Scan for the cell matching the given text and deliver its [X, Y] coordinate at center. 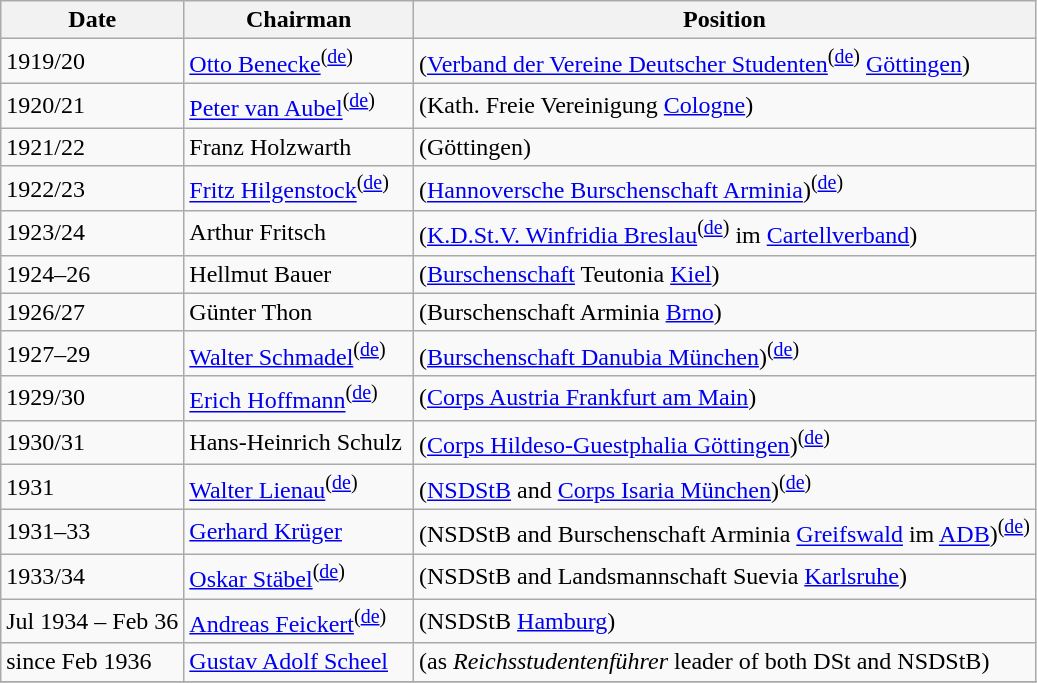
(Corps Hildeso-Guestphalia Göttingen)(de) [724, 442]
Walter Lienau(de) [299, 488]
Arthur Fritsch [299, 234]
Jul 1934 – Feb 36 [92, 622]
Gustav Adolf Scheel [299, 662]
(Burschenschaft Arminia Brno) [724, 312]
(Kath. Freie Vereinigung Cologne) [724, 106]
1927–29 [92, 354]
Chairman [299, 20]
1931–33 [92, 532]
(Burschenschaft Danubia München)(de) [724, 354]
(NSDStB and Corps Isaria München)(de) [724, 488]
(NSDStB and Landsmannschaft Suevia Karlsruhe) [724, 576]
Position [724, 20]
Gerhard Krüger [299, 532]
(Hannoversche Burschenschaft Arminia)(de) [724, 188]
Walter Schmadel(de) [299, 354]
1926/27 [92, 312]
1919/20 [92, 62]
Oskar Stäbel(de) [299, 576]
(NSDStB Hamburg) [724, 622]
(NSDStB and Burschenschaft Arminia Greifswald im ADB)(de) [724, 532]
1930/31 [92, 442]
1929/30 [92, 398]
Hellmut Bauer [299, 274]
Otto Benecke(de) [299, 62]
Franz Holzwarth [299, 147]
1921/22 [92, 147]
Fritz Hilgenstock(de) [299, 188]
1923/24 [92, 234]
Hans-Heinrich Schulz [299, 442]
Andreas Feickert(de) [299, 622]
(Verband der Vereine Deutscher Studenten(de) Göttingen) [724, 62]
1922/23 [92, 188]
(Burschenschaft Teutonia Kiel) [724, 274]
Peter van Aubel(de) [299, 106]
1920/21 [92, 106]
(Corps Austria Frankfurt am Main) [724, 398]
Erich Hoffmann(de) [299, 398]
1931 [92, 488]
1924–26 [92, 274]
since Feb 1936 [92, 662]
(Göttingen) [724, 147]
(K.D.St.V. Winfridia Breslau(de) im Cartellverband) [724, 234]
Günter Thon [299, 312]
Date [92, 20]
1933/34 [92, 576]
(as Reichsstudentenführer leader of both DSt and NSDStB) [724, 662]
